Determine the (X, Y) coordinate at the center of the cell enclosing the given text.  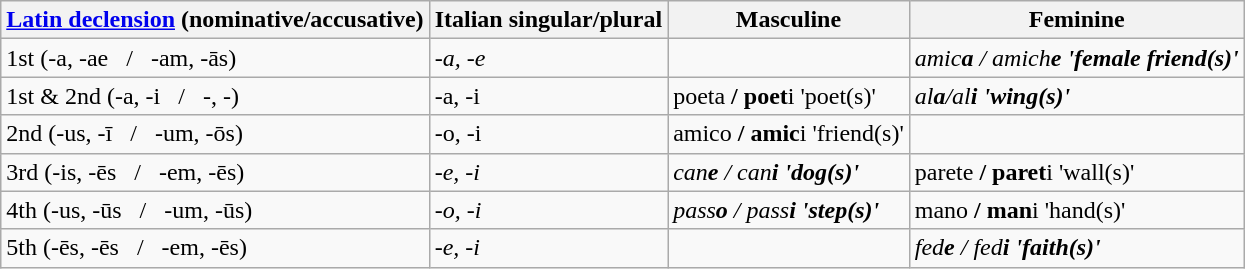
mano / mani 'hand(s)' (1076, 210)
amica / amiche 'female friend(s)' (1076, 58)
passo / passi 'step(s)' (789, 210)
4th (-us, -ūs / -um, -ūs) (215, 210)
2nd (-us, -ī / -um, -ōs) (215, 134)
cane / cani 'dog(s)' (789, 172)
5th (-ēs, -ēs / -em, -ēs) (215, 248)
ala/ali 'wing(s)' (1076, 96)
Italian singular/plural (548, 20)
1st (-a, -ae / -am, -ās) (215, 58)
poeta / poeti 'poet(s)' (789, 96)
Latin declension (nominative/accusative) (215, 20)
1st & 2nd (-a, -i / -, -) (215, 96)
Feminine (1076, 20)
3rd (-is, -ēs / -em, -ēs) (215, 172)
-a, -e (548, 58)
parete / pareti 'wall(s)' (1076, 172)
-a, -i (548, 96)
Masculine (789, 20)
amico / amici 'friend(s)' (789, 134)
fede / fedi 'faith(s)' (1076, 248)
